Detect which cell encompasses the target text, then output its [x, y] center coordinate. 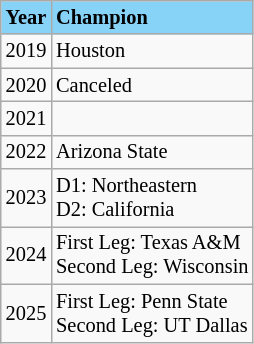
2024 [26, 255]
Houston [152, 51]
Arizona State [152, 152]
2021 [26, 118]
2022 [26, 152]
First Leg: Penn StateSecond Leg: UT Dallas [152, 313]
2023 [26, 198]
2020 [26, 85]
2025 [26, 313]
Canceled [152, 85]
Champion [152, 17]
First Leg: Texas A&MSecond Leg: Wisconsin [152, 255]
D1: NortheasternD2: California [152, 198]
Year [26, 17]
2019 [26, 51]
